Capture the cell that displays the provided text and extract its [X, Y] central coordinate. 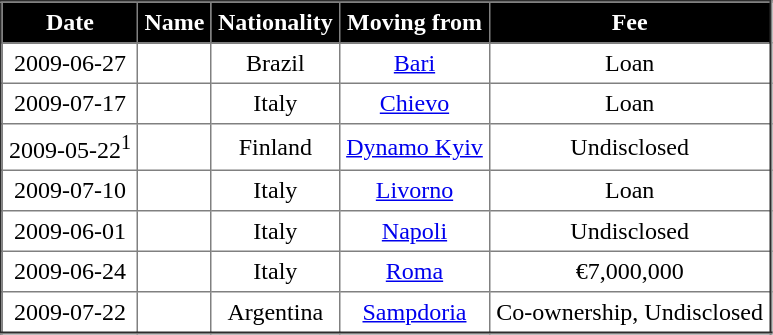
Bari [414, 63]
2009-06-01 [70, 231]
Argentina [275, 312]
Napoli [414, 231]
€7,000,000 [630, 272]
Livorno [414, 191]
2009-07-22 [70, 312]
2009-06-24 [70, 272]
Name [174, 22]
Dynamo Kyiv [414, 148]
Chievo [414, 103]
Nationality [275, 22]
Fee [630, 22]
Roma [414, 272]
2009-07-10 [70, 191]
2009-07-17 [70, 103]
Brazil [275, 63]
Sampdoria [414, 312]
2009-06-27 [70, 63]
2009-05-221 [70, 148]
Finland [275, 148]
Date [70, 22]
Co-ownership, Undisclosed [630, 312]
Moving from [414, 22]
